Identify which cell holds the provided text, then report its [X, Y] central coordinate. 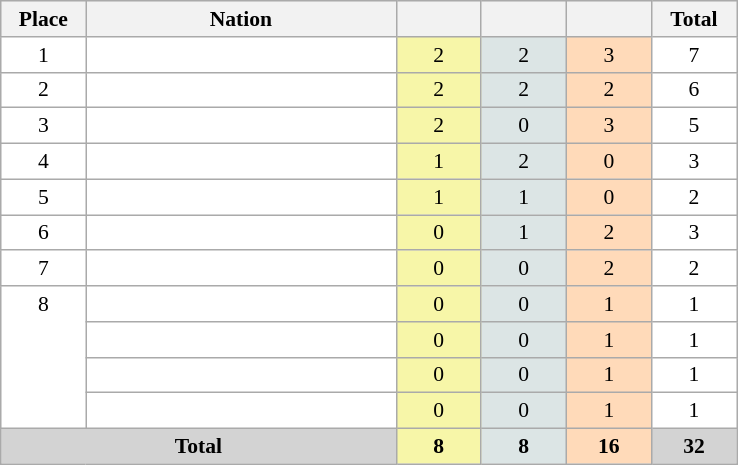
Nation [241, 19]
4 [44, 162]
32 [694, 447]
Place [44, 19]
16 [608, 447]
